From the cell containing the given text, extract its center point as (X, Y) coordinate. 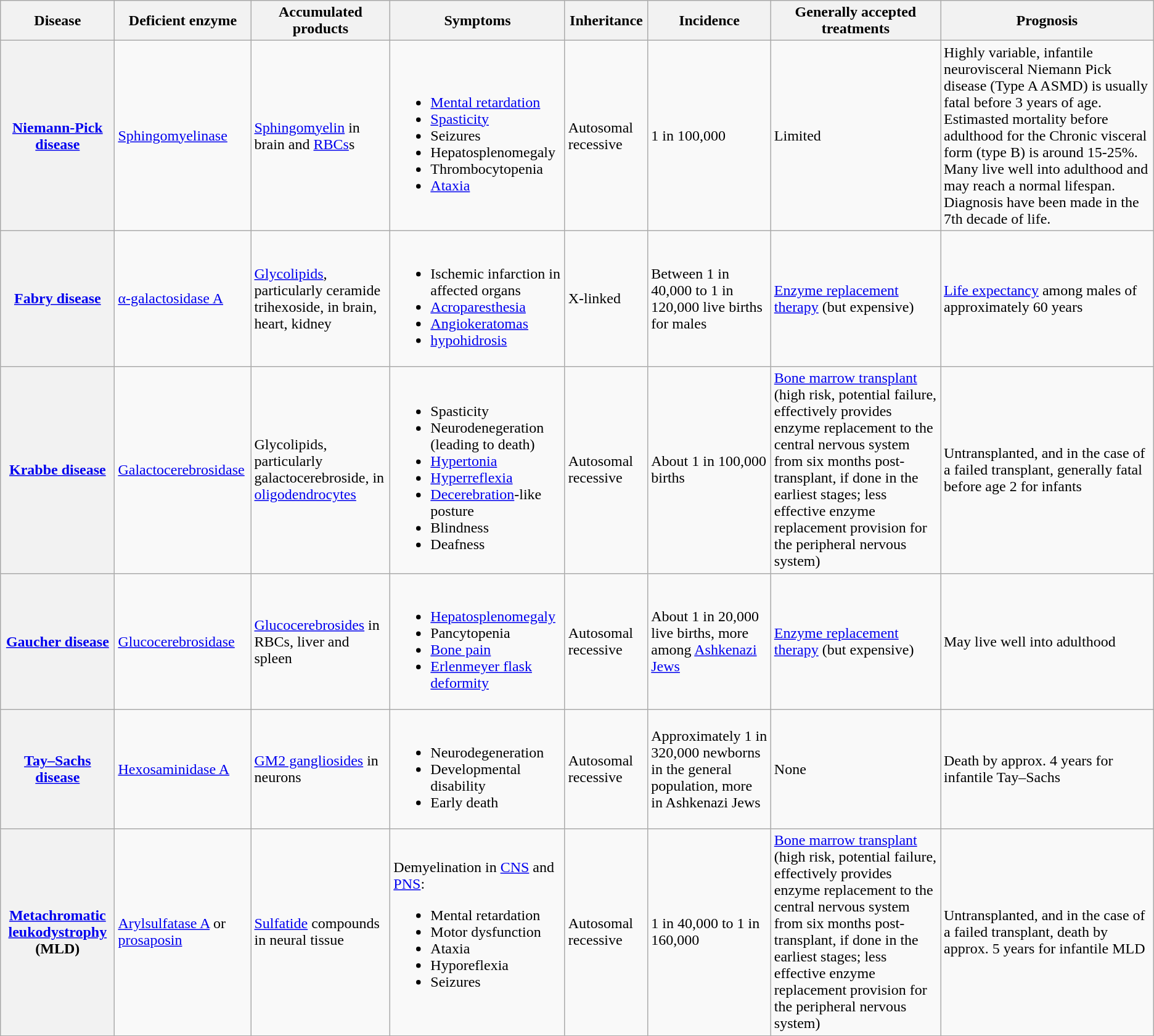
Glycolipids, particularly ceramide trihexoside, in brain, heart, kidney (321, 298)
HepatosplenomegalyPancytopeniaBone painErlenmeyer flask deformity (477, 641)
Krabbe disease (58, 470)
Generally accepted treatments (856, 21)
1 in 40,000 to 1 in 160,000 (710, 932)
None (856, 769)
Accumulated products (321, 21)
GM2 gangliosides in neurons (321, 769)
Untransplanted, and in the case of a failed transplant, death by approx. 5 years for infantile MLD (1047, 932)
Sphingomyelin in brain and RBCss (321, 136)
Hexosaminidase A (182, 769)
Gaucher disease (58, 641)
α-galactosidase A (182, 298)
Death by approx. 4 years for infantile Tay–Sachs (1047, 769)
Glucocerebrosides in RBCs, liver and spleen (321, 641)
Niemann-Pick disease (58, 136)
Tay–Sachs disease (58, 769)
Approximately 1 in 320,000 newborns in the general population, more in Ashkenazi Jews (710, 769)
Disease (58, 21)
Untransplanted, and in the case of a failed transplant, generally fatal before age 2 for infants (1047, 470)
Inheritance (607, 21)
May live well into adulthood (1047, 641)
Incidence (710, 21)
Between 1 in 40,000 to 1 in 120,000 live births for males (710, 298)
Life expectancy among males of approximately 60 years (1047, 298)
Limited (856, 136)
Arylsulfatase A or prosaposin (182, 932)
SpasticityNeurodenegeration (leading to death)HypertoniaHyperreflexiaDecerebration-like postureBlindnessDeafness (477, 470)
Demyelination in CNS and PNS:Mental retardationMotor dysfunctionAtaxiaHyporeflexiaSeizures (477, 932)
Sphingomyelinase (182, 136)
About 1 in 20,000 live births, more among Ashkenazi Jews (710, 641)
Deficient enzyme (182, 21)
Sulfatide compounds in neural tissue (321, 932)
Galactocerebrosidase (182, 470)
Fabry disease (58, 298)
Glucocerebrosidase (182, 641)
Prognosis (1047, 21)
X-linked (607, 298)
Metachromatic leukodystrophy (MLD) (58, 932)
1 in 100,000 (710, 136)
Mental retardationSpasticitySeizuresHepatosplenomegalyThrombocytopeniaAtaxia (477, 136)
Symptoms (477, 21)
Ischemic infarction in affected organsAcroparesthesiaAngiokeratomashypohidrosis (477, 298)
About 1 in 100,000 births (710, 470)
Glycolipids, particularly galactocerebroside, in oligodendrocytes (321, 470)
NeurodegenerationDevelopmental disabilityEarly death (477, 769)
